For the text-containing cell, return its midpoint in [x, y] coordinate format. 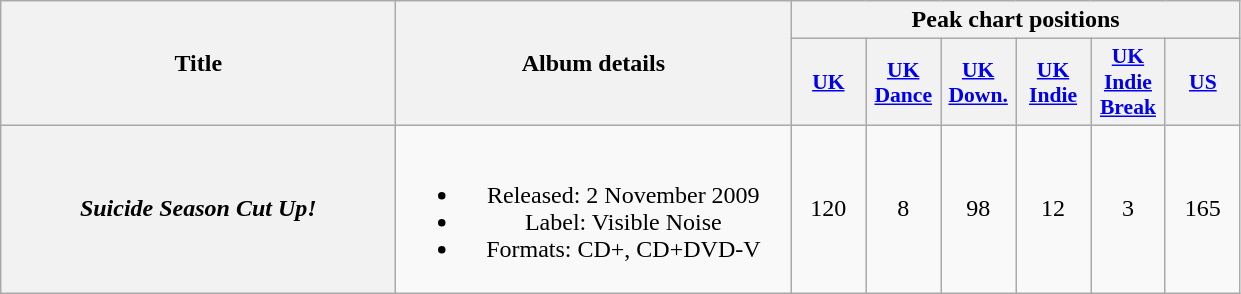
UK [828, 82]
165 [1202, 208]
UKDown. [978, 82]
UKIndieBreak [1128, 82]
UKDance [904, 82]
Title [198, 64]
Album details [594, 64]
Peak chart positions [1016, 20]
US [1202, 82]
UKIndie [1054, 82]
3 [1128, 208]
Suicide Season Cut Up! [198, 208]
98 [978, 208]
12 [1054, 208]
120 [828, 208]
8 [904, 208]
Released: 2 November 2009Label: Visible NoiseFormats: CD+, CD+DVD-V [594, 208]
